Pinpoint the cell where the given text exists, returning its (X, Y) midpoint coordinate. 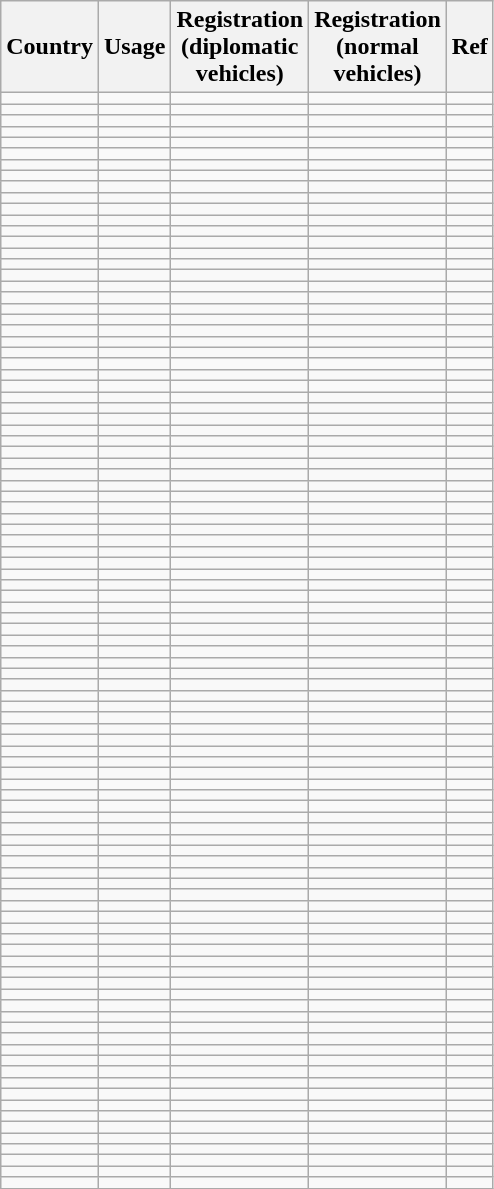
Usage (134, 47)
Country (50, 47)
Registration(normalvehicles) (378, 47)
Registration(diplomaticvehicles) (240, 47)
Ref (470, 47)
